Find where the given text appears and provide that cell's center as [X, Y] coordinate. 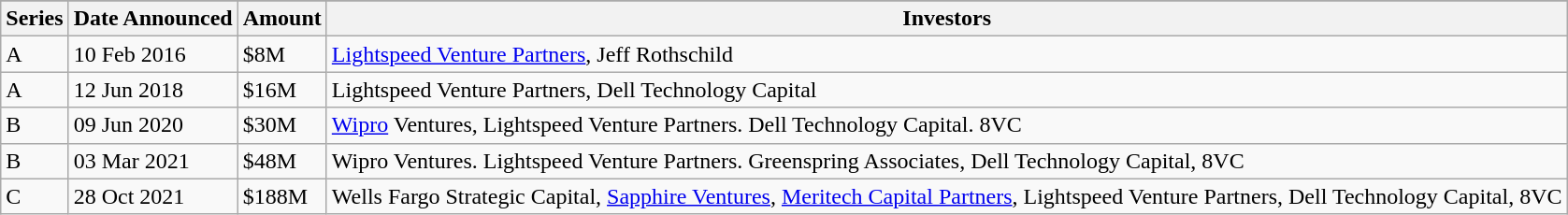
Date Announced [153, 19]
09 Jun 2020 [153, 125]
Wipro Ventures, Lightspeed Venture Partners. Dell Technology Capital. 8VC [946, 125]
Amount [282, 19]
03 Mar 2021 [153, 161]
Wells Fargo Strategic Capital, Sapphire Ventures, Meritech Capital Partners, Lightspeed Venture Partners, Dell Technology Capital, 8VC [946, 196]
Investors [946, 19]
$30M [282, 125]
Lightspeed Venture Partners, Dell Technology Capital [946, 90]
Wipro Ventures. Lightspeed Venture Partners. Greenspring Associates, Dell Technology Capital, 8VC [946, 161]
$48M [282, 161]
$8M [282, 54]
Lightspeed Venture Partners, Jeff Rothschild [946, 54]
12 Jun 2018 [153, 90]
Series [35, 19]
$188M [282, 196]
$16M [282, 90]
28 Oct 2021 [153, 196]
10 Feb 2016 [153, 54]
C [35, 196]
